Provide the (X, Y) coordinate of the cell's center where the given text is located.  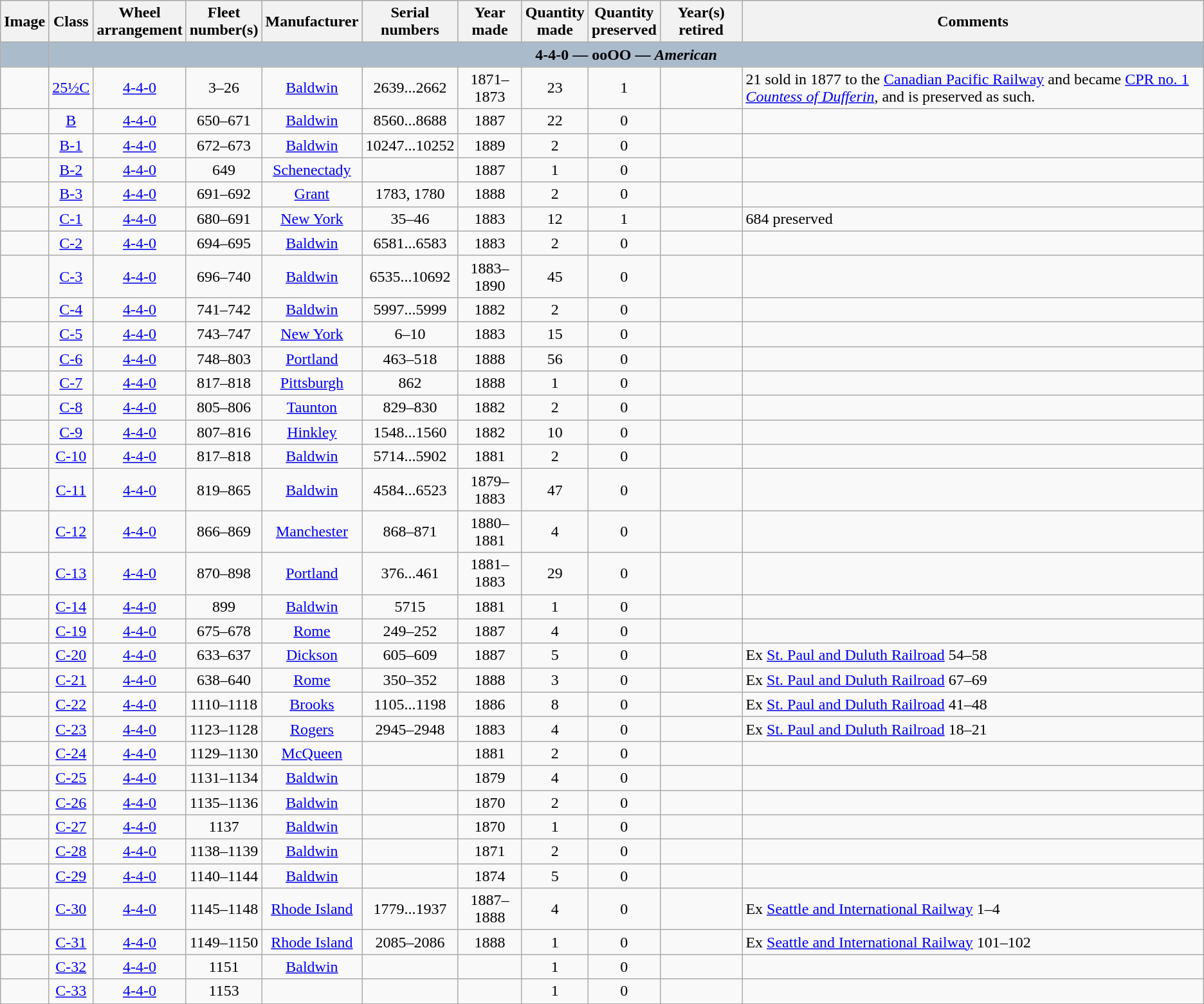
C-32 (71, 967)
C-13 (71, 574)
1874 (490, 876)
10247...10252 (410, 145)
C-29 (71, 876)
1123–1128 (224, 729)
C-9 (71, 432)
Serialnumbers (410, 22)
C-10 (71, 457)
Image (24, 22)
805–806 (224, 408)
Manchester (312, 531)
C-4 (71, 309)
McQueen (312, 753)
C-14 (71, 607)
C-6 (71, 358)
B-2 (71, 170)
807–816 (224, 432)
23 (554, 87)
C-21 (71, 680)
Brooks (312, 704)
C-27 (71, 827)
463–518 (410, 358)
249–252 (410, 631)
696–740 (224, 277)
1110–1118 (224, 704)
Ex St. Paul and Duluth Railroad 18–21 (972, 729)
1871 (490, 852)
3–26 (224, 87)
Manufacturer (312, 22)
C-3 (71, 277)
35–46 (410, 219)
1879 (490, 778)
Quantitypreserved (624, 22)
Dickson (312, 655)
1779...1937 (410, 909)
1105...1198 (410, 704)
22 (554, 121)
1129–1130 (224, 753)
Schenectady (312, 170)
2639...2662 (410, 87)
Ex St. Paul and Duluth Railroad 67–69 (972, 680)
1889 (490, 145)
638–640 (224, 680)
1153 (224, 991)
Ex Seattle and International Railway 101–102 (972, 942)
Comments (972, 22)
C-12 (71, 531)
Wheelarrangement (140, 22)
C-2 (71, 243)
4584...6523 (410, 490)
4-4-0 — ooOO — American (626, 55)
C-26 (71, 802)
691–692 (224, 194)
1149–1150 (224, 942)
Ex Seattle and International Railway 1–4 (972, 909)
C-25 (71, 778)
899 (224, 607)
1879–1883 (490, 490)
C-28 (71, 852)
605–609 (410, 655)
741–742 (224, 309)
47 (554, 490)
650–671 (224, 121)
C-24 (71, 753)
376...461 (410, 574)
Taunton (312, 408)
6581...6583 (410, 243)
21 sold in 1877 to the Canadian Pacific Railway and became CPR no. 1 Countess of Dufferin, and is preserved as such. (972, 87)
680–691 (224, 219)
Ex St. Paul and Duluth Railroad 54–58 (972, 655)
15 (554, 334)
25½C (71, 87)
56 (554, 358)
Pittsburgh (312, 383)
45 (554, 277)
C-7 (71, 383)
Ex St. Paul and Duluth Railroad 41–48 (972, 704)
2945–2948 (410, 729)
1871–1873 (490, 87)
829–830 (410, 408)
870–898 (224, 574)
1135–1136 (224, 802)
1783, 1780 (410, 194)
1131–1134 (224, 778)
743–747 (224, 334)
12 (554, 219)
862 (410, 383)
1138–1139 (224, 852)
Year(s) retired (701, 22)
Grant (312, 194)
C-31 (71, 942)
Rogers (312, 729)
C-20 (71, 655)
Year made (490, 22)
819–865 (224, 490)
2085–2086 (410, 942)
B-3 (71, 194)
5714...5902 (410, 457)
684 preserved (972, 219)
C-22 (71, 704)
1887–1888 (490, 909)
C-30 (71, 909)
350–352 (410, 680)
C-33 (71, 991)
C-5 (71, 334)
B (71, 121)
866–869 (224, 531)
C-8 (71, 408)
6–10 (410, 334)
6535...10692 (410, 277)
C-1 (71, 219)
672–673 (224, 145)
1140–1144 (224, 876)
1145–1148 (224, 909)
C-23 (71, 729)
29 (554, 574)
633–637 (224, 655)
675–678 (224, 631)
8560...8688 (410, 121)
1137 (224, 827)
3 (554, 680)
Fleetnumber(s) (224, 22)
C-11 (71, 490)
Hinkley (312, 432)
748–803 (224, 358)
694–695 (224, 243)
1883–1890 (490, 277)
5715 (410, 607)
Quantitymade (554, 22)
C-19 (71, 631)
B-1 (71, 145)
1881–1883 (490, 574)
5997...5999 (410, 309)
8 (554, 704)
1151 (224, 967)
649 (224, 170)
868–871 (410, 531)
Class (71, 22)
1886 (490, 704)
1880–1881 (490, 531)
10 (554, 432)
1548...1560 (410, 432)
